Scan for the cell matching the given text and deliver its [X, Y] coordinate at center. 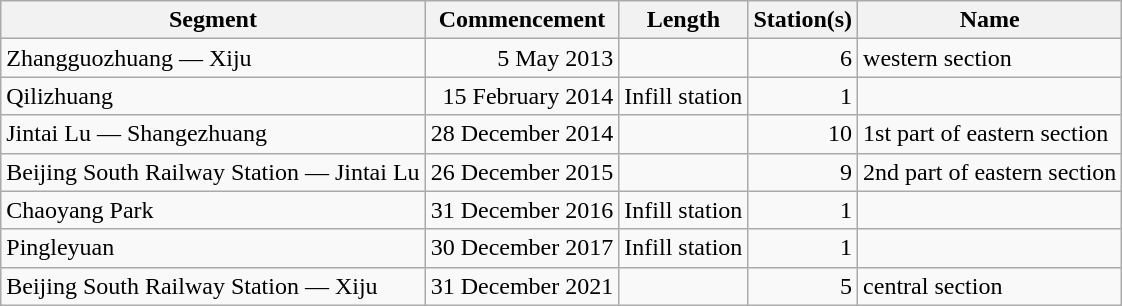
9 [803, 172]
1st part of eastern section [990, 134]
31 December 2021 [522, 286]
26 December 2015 [522, 172]
western section [990, 58]
5 May 2013 [522, 58]
6 [803, 58]
28 December 2014 [522, 134]
Zhangguozhuang — Xiju [213, 58]
Station(s) [803, 20]
Segment [213, 20]
2nd part of eastern section [990, 172]
31 December 2016 [522, 210]
Pingleyuan [213, 248]
Beijing South Railway Station — Jintai Lu [213, 172]
10 [803, 134]
Commencement [522, 20]
Chaoyang Park [213, 210]
central section [990, 286]
30 December 2017 [522, 248]
Beijing South Railway Station — Xiju [213, 286]
Qilizhuang [213, 96]
5 [803, 286]
Name [990, 20]
15 February 2014 [522, 96]
Length [684, 20]
Jintai Lu — Shangezhuang [213, 134]
